Determine the [X, Y] coordinate at the center of the cell enclosing the given text.  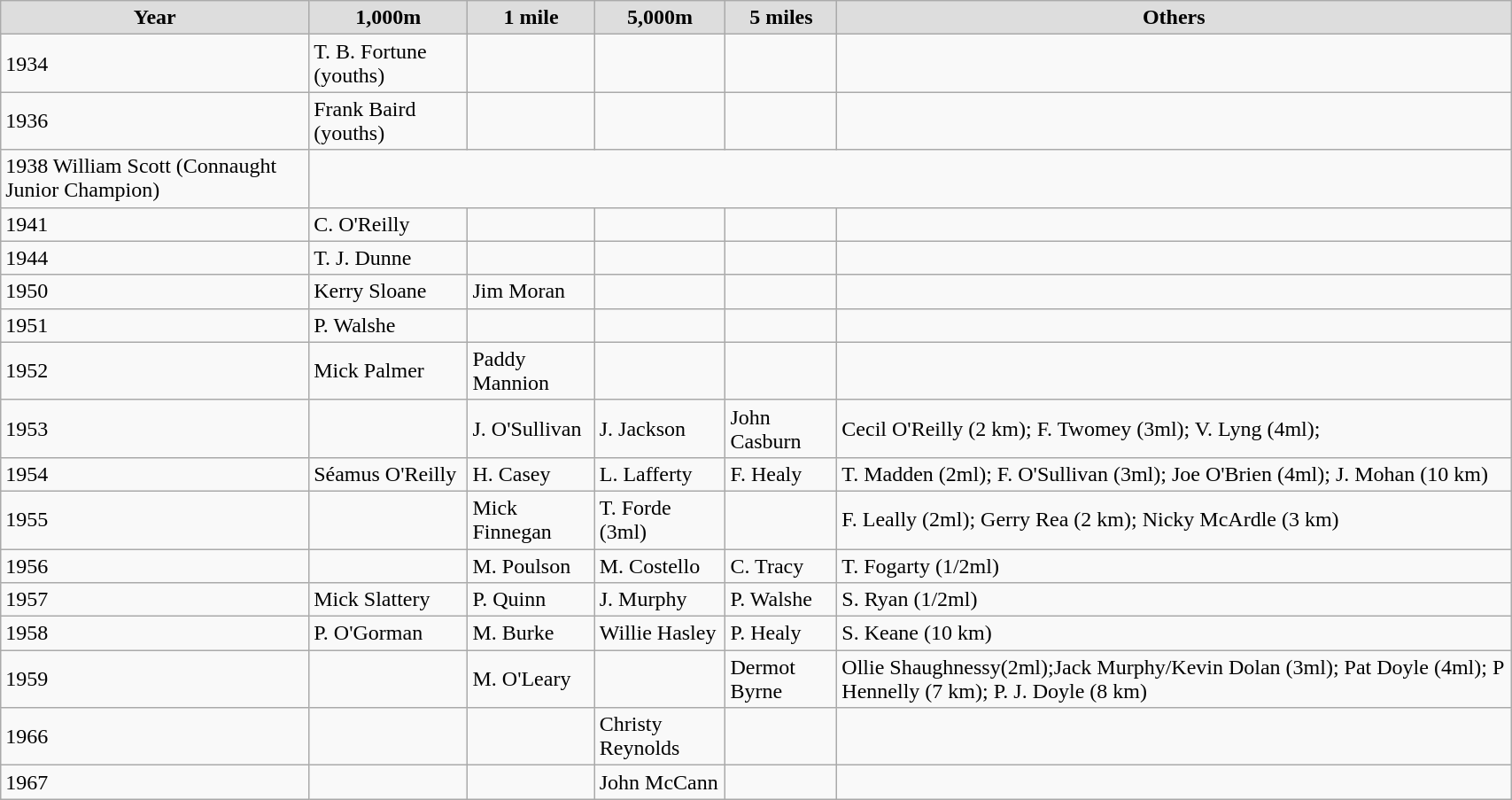
1966 [155, 737]
P. Quinn [531, 600]
T. J. Dunne [388, 258]
M. Poulson [531, 566]
1958 [155, 633]
Christy Reynolds [660, 737]
Kerry Sloane [388, 291]
M. Burke [531, 633]
T. Forde (3ml) [660, 519]
Others [1175, 18]
P. O'Gorman [388, 633]
1959 [155, 679]
Mick Finnegan [531, 519]
S. Keane (10 km) [1175, 633]
T. Madden (2ml); F. O'Sullivan (3ml); Joe O'Brien (4ml); J. Mohan (10 km) [1175, 474]
1936 [155, 120]
F. Healy [781, 474]
J. O'Sullivan [531, 429]
F. Leally (2ml); Gerry Rea (2 km); Nicky McArdle (3 km) [1175, 519]
1953 [155, 429]
C. O'Reilly [388, 224]
1956 [155, 566]
Year [155, 18]
M. Costello [660, 566]
1,000m [388, 18]
1952 [155, 370]
J. Murphy [660, 600]
1955 [155, 519]
Frank Baird (youths) [388, 120]
Cecil O'Reilly (2 km); F. Twomey (3ml); V. Lyng (4ml); [1175, 429]
1938 William Scott (Connaught Junior Champion) [155, 179]
T. Fogarty (1/2ml) [1175, 566]
C. Tracy [781, 566]
T. B. Fortune (youths) [388, 64]
H. Casey [531, 474]
1934 [155, 64]
L. Lafferty [660, 474]
Jim Moran [531, 291]
1944 [155, 258]
1954 [155, 474]
5,000m [660, 18]
5 miles [781, 18]
Mick Slattery [388, 600]
Ollie Shaughnessy(2ml);Jack Murphy/Kevin Dolan (3ml); Pat Doyle (4ml); P Hennelly (7 km); P. J. Doyle (8 km) [1175, 679]
Mick Palmer [388, 370]
1957 [155, 600]
P. Healy [781, 633]
John McCann [660, 782]
1967 [155, 782]
1 mile [531, 18]
1950 [155, 291]
Paddy Mannion [531, 370]
S. Ryan (1/2ml) [1175, 600]
Dermot Byrne [781, 679]
M. O'Leary [531, 679]
John Casburn [781, 429]
1951 [155, 325]
1941 [155, 224]
Willie Hasley [660, 633]
Séamus O'Reilly [388, 474]
J. Jackson [660, 429]
